For the text-containing cell, return its midpoint in (X, Y) coordinate format. 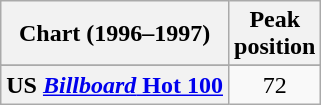
Peakposition (275, 34)
72 (275, 85)
Chart (1996–1997) (115, 34)
US Billboard Hot 100 (115, 85)
